Output the [X, Y] coordinate of the center of the cell containing the given text.  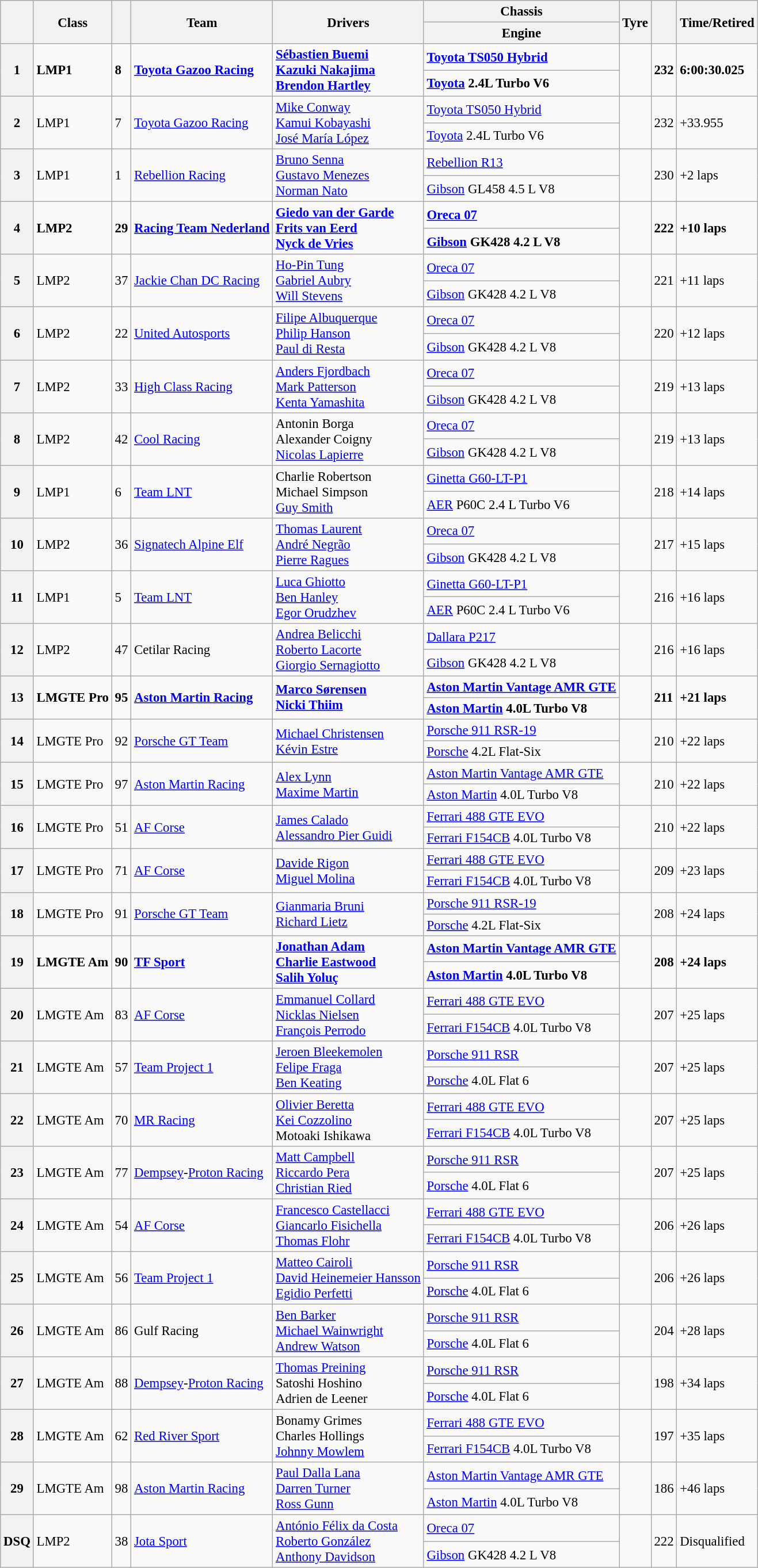
Tyre [635, 22]
86 [121, 1331]
United Autosports [202, 334]
Matteo Cairoli David Heinemeier Hansson Egidio Perfetti [348, 1278]
Gibson GL458 4.5 L V8 [521, 189]
James Calado Alessandro Pier Guidi [348, 827]
+28 laps [717, 1331]
47 [121, 650]
92 [121, 741]
Rebellion Racing [202, 175]
28 [17, 1436]
Davide Rigon Miguel Molina [348, 871]
19 [17, 962]
Team [202, 22]
Cool Racing [202, 439]
33 [121, 387]
27 [17, 1383]
+11 laps [717, 281]
36 [121, 544]
António Félix da Costa Roberto González Anthony Davidson [348, 1542]
Gianmaria Bruni Richard Lietz [348, 913]
Ben Barker Michael Wainwright Andrew Watson [348, 1331]
21 [17, 1068]
Antonin Borga Alexander Coigny Nicolas Lapierre [348, 439]
2 [17, 123]
Red River Sport [202, 1436]
Marco Sørensen Nicki Thiim [348, 697]
Cetilar Racing [202, 650]
77 [121, 1173]
54 [121, 1225]
25 [17, 1278]
Ho-Pin Tung Gabriel Aubry Will Stevens [348, 281]
23 [17, 1173]
Alex Lynn Maxime Martin [348, 785]
198 [664, 1383]
20 [17, 1015]
197 [664, 1436]
71 [121, 871]
+10 laps [717, 228]
17 [17, 871]
Francesco Castellacci Giancarlo Fisichella Thomas Flohr [348, 1225]
24 [17, 1225]
Olivier Beretta Kei Cozzolino Motoaki Ishikawa [348, 1120]
Thomas Laurent André Negrão Pierre Ragues [348, 544]
Jota Sport [202, 1542]
+34 laps [717, 1383]
TF Sport [202, 962]
42 [121, 439]
+35 laps [717, 1436]
+23 laps [717, 871]
11 [17, 597]
Matt Campbell Riccardo Pera Christian Ried [348, 1173]
91 [121, 913]
Andrea Belicchi Roberto Lacorte Giorgio Sernagiotto [348, 650]
230 [664, 175]
Dallara P217 [521, 637]
221 [664, 281]
3 [17, 175]
204 [664, 1331]
+46 laps [717, 1489]
97 [121, 785]
186 [664, 1489]
90 [121, 962]
18 [17, 913]
13 [17, 697]
Michael Christensen Kévin Estre [348, 741]
51 [121, 827]
Bonamy Grimes Charles Hollings Johnny Mowlem [348, 1436]
4 [17, 228]
+14 laps [717, 492]
MR Racing [202, 1120]
Jonathan Adam Charlie Eastwood Salih Yoluç [348, 962]
Racing Team Nederland [202, 228]
9 [17, 492]
Sébastien Buemi Kazuki Nakajima Brendon Hartley [348, 70]
95 [121, 697]
High Class Racing [202, 387]
Giedo van der Garde Frits van Eerd Nyck de Vries [348, 228]
Engine [521, 33]
10 [17, 544]
6:00:30.025 [717, 70]
+21 laps [717, 697]
218 [664, 492]
Mike Conway Kamui Kobayashi José María López [348, 123]
Drivers [348, 22]
Charlie Robertson Michael Simpson Guy Smith [348, 492]
Paul Dalla Lana Darren Turner Ross Gunn [348, 1489]
98 [121, 1489]
12 [17, 650]
Filipe Albuquerque Philip Hanson Paul di Resta [348, 334]
217 [664, 544]
15 [17, 785]
220 [664, 334]
Chassis [521, 12]
38 [121, 1542]
Time/Retired [717, 22]
Luca Ghiotto Ben Hanley Egor Orudzhev [348, 597]
Emmanuel Collard Nicklas Nielsen François Perrodo [348, 1015]
37 [121, 281]
56 [121, 1278]
+15 laps [717, 544]
Thomas Preining Satoshi Hoshino Adrien de Leener [348, 1383]
Gulf Racing [202, 1331]
Signatech Alpine Elf [202, 544]
62 [121, 1436]
DSQ [17, 1542]
Jeroen Bleekemolen Felipe Fraga Ben Keating [348, 1068]
Rebellion R13 [521, 162]
+12 laps [717, 334]
57 [121, 1068]
70 [121, 1120]
209 [664, 871]
Class [73, 22]
+2 laps [717, 175]
+33.955 [717, 123]
Disqualified [717, 1542]
83 [121, 1015]
26 [17, 1331]
16 [17, 827]
Anders Fjordbach Mark Patterson Kenta Yamashita [348, 387]
14 [17, 741]
88 [121, 1383]
211 [664, 697]
Bruno Senna Gustavo Menezes Norman Nato [348, 175]
Jackie Chan DC Racing [202, 281]
